Find where the given text appears and provide that cell's center as (X, Y) coordinate. 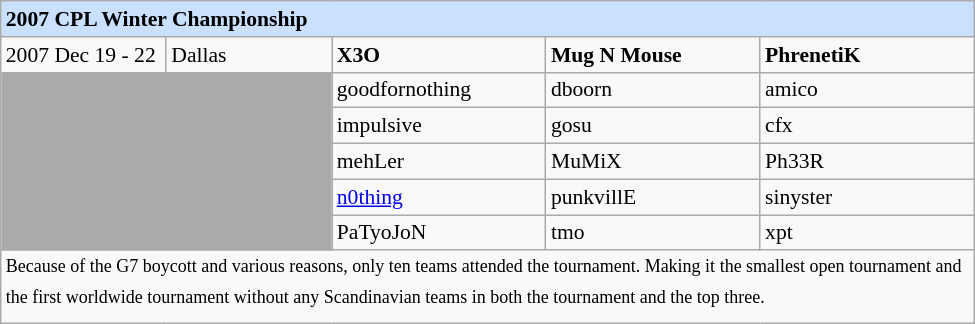
sinyster (867, 197)
MuMiX (653, 161)
amico (867, 90)
xpt (867, 232)
Dallas (248, 54)
X3O (439, 54)
PhrenetiK (867, 54)
cfx (867, 126)
impulsive (439, 126)
goodfornothing (439, 90)
2007 CPL Winter Championship (488, 19)
mehLer (439, 161)
Ph33R (867, 161)
punkvillE (653, 197)
n0thing (439, 197)
dboorn (653, 90)
tmo (653, 232)
2007 Dec 19 - 22 (84, 54)
gosu (653, 126)
Mug N Mouse (653, 54)
PaTyoJoN (439, 232)
